Capture the cell that displays the provided text and extract its [X, Y] central coordinate. 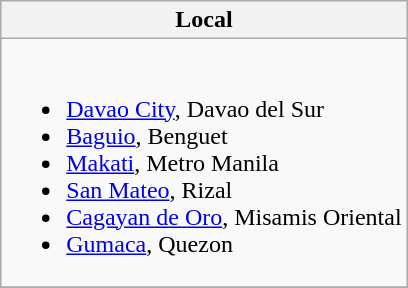
Davao City, Davao del SurBaguio, BenguetMakati, Metro ManilaSan Mateo, RizalCagayan de Oro, Misamis OrientalGumaca, Quezon [204, 163]
Local [204, 20]
